Locate the cell with the specified text and output its [x, y] center coordinate. 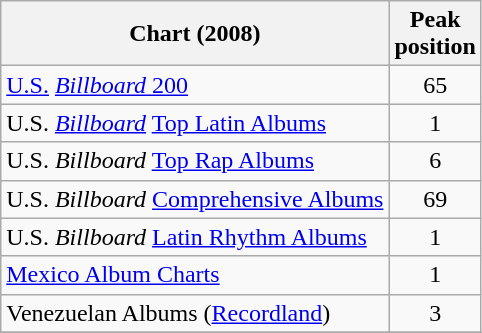
3 [435, 313]
U.S. Billboard Latin Rhythm Albums [195, 237]
U.S. Billboard Top Rap Albums [195, 161]
Peakposition [435, 34]
65 [435, 85]
69 [435, 199]
U.S. Billboard 200 [195, 85]
Chart (2008) [195, 34]
Mexico Album Charts [195, 275]
U.S. Billboard Top Latin Albums [195, 123]
U.S. Billboard Comprehensive Albums [195, 199]
Venezuelan Albums (Recordland) [195, 313]
6 [435, 161]
